Find where the given text appears and provide that cell's center as [x, y] coordinate. 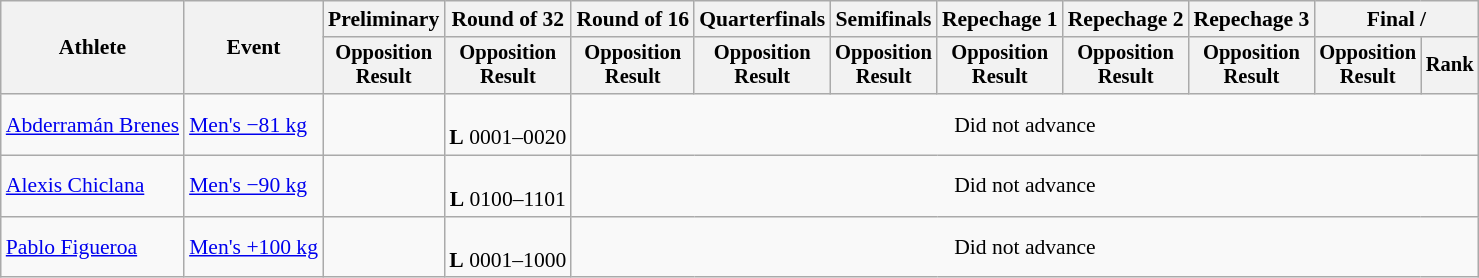
Men's −81 kg [254, 124]
Men's −90 kg [254, 186]
Semifinals [884, 19]
Rank [1450, 66]
Round of 32 [508, 19]
Preliminary [384, 19]
Men's +100 kg [254, 248]
L 0001–1000 [508, 248]
Event [254, 48]
Repechage 2 [1126, 19]
Pablo Figueroa [92, 248]
Athlete [92, 48]
L 0001–0020 [508, 124]
Repechage 3 [1252, 19]
Round of 16 [632, 19]
Repechage 1 [1000, 19]
Abderramán Brenes [92, 124]
Quarterfinals [762, 19]
Alexis Chiclana [92, 186]
L 0100–1101 [508, 186]
Final / [1396, 19]
